Find where the given text appears and provide that cell's center as [X, Y] coordinate. 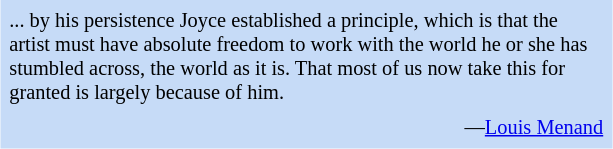
—Louis Menand [306, 128]
